For the text-containing cell, return its midpoint in (x, y) coordinate format. 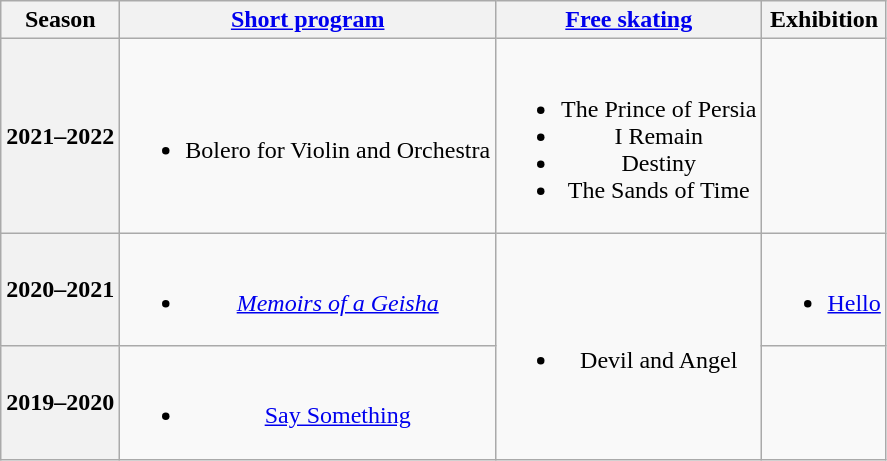
Exhibition (824, 20)
Free skating (629, 20)
2019–2020 (60, 402)
2021–2022 (60, 136)
The Prince of PersiaI Remain DestinyThe Sands of Time (629, 136)
Devil and Angel (629, 346)
Memoirs of a Geisha (308, 290)
Say Something (308, 402)
Short program (308, 20)
Season (60, 20)
Bolero for Violin and Orchestra (308, 136)
Hello (824, 290)
2020–2021 (60, 290)
